Find where the given text appears and provide that cell's center as [x, y] coordinate. 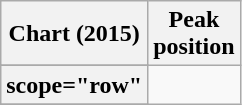
scope="row" [74, 85]
Chart (2015) [74, 34]
Peakposition [194, 34]
